Locate the cell with the specified text and output its [x, y] center coordinate. 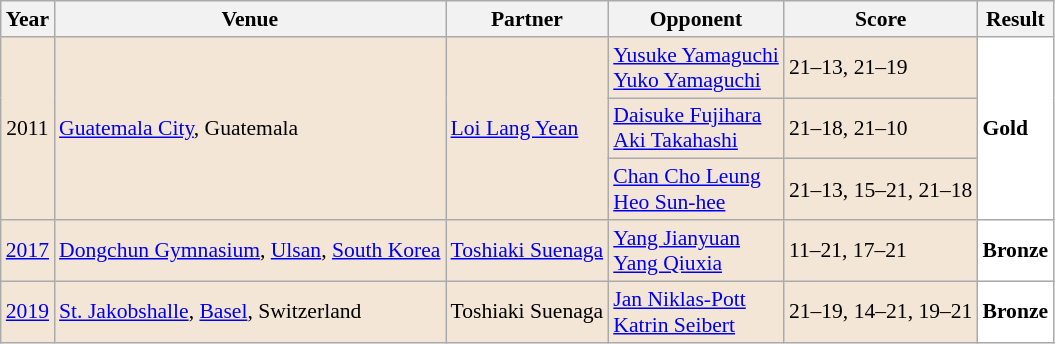
Result [1015, 19]
2019 [28, 312]
11–21, 17–21 [881, 250]
Jan Niklas-Pott Katrin Seibert [696, 312]
Chan Cho Leung Heo Sun-hee [696, 190]
Score [881, 19]
Loi Lang Yean [528, 128]
Partner [528, 19]
21–13, 21–19 [881, 68]
Guatemala City, Guatemala [250, 128]
21–19, 14–21, 19–21 [881, 312]
Yusuke Yamaguchi Yuko Yamaguchi [696, 68]
21–13, 15–21, 21–18 [881, 190]
2011 [28, 128]
Venue [250, 19]
Dongchun Gymnasium, Ulsan, South Korea [250, 250]
Yang Jianyuan Yang Qiuxia [696, 250]
St. Jakobshalle, Basel, Switzerland [250, 312]
Daisuke Fujihara Aki Takahashi [696, 128]
2017 [28, 250]
Opponent [696, 19]
Year [28, 19]
Gold [1015, 128]
21–18, 21–10 [881, 128]
